Identify which cell holds the provided text, then report its (x, y) central coordinate. 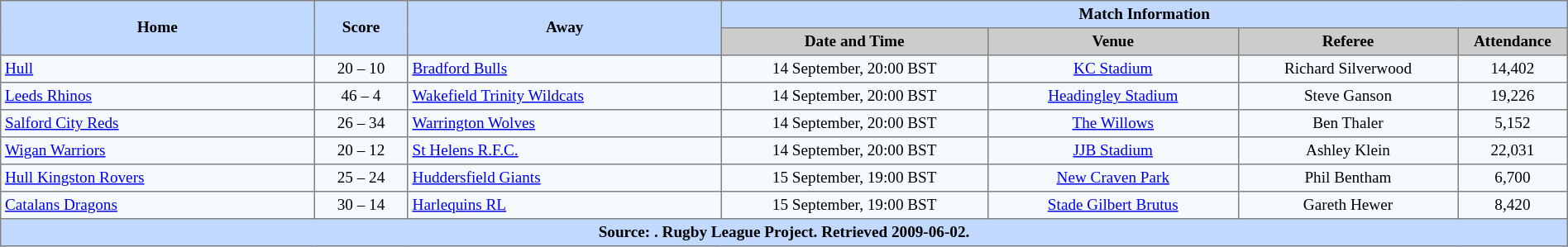
Venue (1113, 41)
19,226 (1513, 96)
Headingley Stadium (1113, 96)
Wigan Warriors (157, 150)
St Helens R.F.C. (564, 150)
6,700 (1513, 178)
The Willows (1113, 124)
Hull Kingston Rovers (157, 178)
Steve Ganson (1348, 96)
Date and Time (854, 41)
8,420 (1513, 205)
Leeds Rhinos (157, 96)
5,152 (1513, 124)
Harlequins RL (564, 205)
Salford City Reds (157, 124)
Warrington Wolves (564, 124)
Wakefield Trinity Wildcats (564, 96)
Referee (1348, 41)
Attendance (1513, 41)
Huddersfield Giants (564, 178)
46 – 4 (361, 96)
Ashley Klein (1348, 150)
25 – 24 (361, 178)
Ben Thaler (1348, 124)
Phil Bentham (1348, 178)
Gareth Hewer (1348, 205)
20 – 12 (361, 150)
Home (157, 28)
Source: . Rugby League Project. Retrieved 2009-06-02. (784, 233)
Away (564, 28)
New Craven Park (1113, 178)
Match Information (1145, 15)
14,402 (1513, 69)
Richard Silverwood (1348, 69)
KC Stadium (1113, 69)
26 – 34 (361, 124)
30 – 14 (361, 205)
Catalans Dragons (157, 205)
Score (361, 28)
22,031 (1513, 150)
20 – 10 (361, 69)
Bradford Bulls (564, 69)
Stade Gilbert Brutus (1113, 205)
JJB Stadium (1113, 150)
Hull (157, 69)
